Search for the cell housing the specified text and yield its [X, Y] center coordinate. 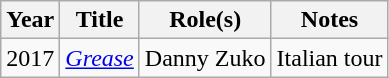
Grease [100, 58]
2017 [30, 58]
Role(s) [205, 20]
Danny Zuko [205, 58]
Year [30, 20]
Title [100, 20]
Notes [330, 20]
Italian tour [330, 58]
